Return (X, Y) of the center of cell containing provided text 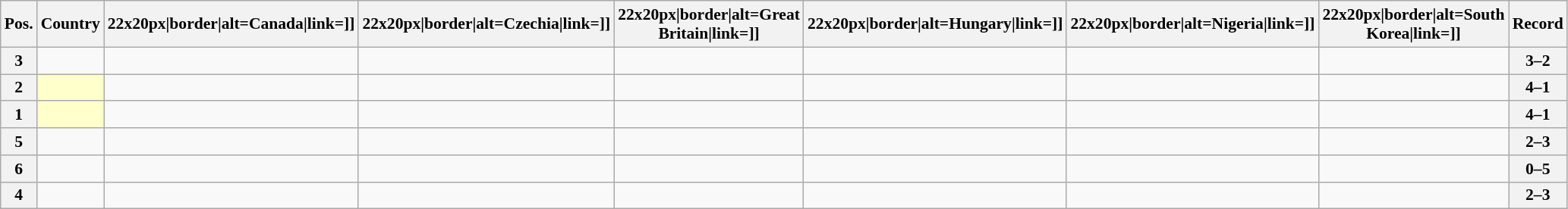
2 (19, 88)
3 (19, 61)
4 (19, 195)
22x20px|border|alt=South Korea|link=]] (1413, 24)
6 (19, 169)
3–2 (1538, 61)
22x20px|border|alt=Great Britain|link=]] (709, 24)
Pos. (19, 24)
22x20px|border|alt=Nigeria|link=]] (1192, 24)
Record (1538, 24)
22x20px|border|alt=Czechia|link=]] (486, 24)
0–5 (1538, 169)
22x20px|border|alt=Canada|link=]] (231, 24)
5 (19, 142)
22x20px|border|alt=Hungary|link=]] (935, 24)
1 (19, 115)
Country (71, 24)
